For the text-containing cell, return its midpoint in (x, y) coordinate format. 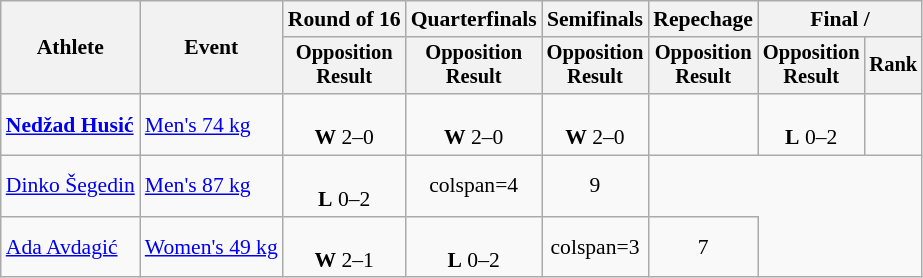
Athlete (70, 48)
Event (212, 48)
7 (703, 248)
Semifinals (596, 19)
Dinko Šegedin (70, 186)
Quarterfinals (474, 19)
Men's 87 kg (212, 186)
Ada Avdagić (70, 248)
Round of 16 (344, 19)
colspan=4 (474, 186)
Rank (894, 66)
Final / (840, 19)
Men's 74 kg (212, 124)
colspan=3 (596, 248)
Nedžad Husić (70, 124)
Women's 49 kg (212, 248)
Repechage (703, 19)
W 2–1 (344, 248)
9 (596, 186)
